Output the [x, y] coordinate of the center of the cell containing the given text.  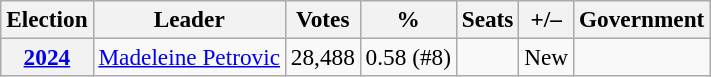
Election [47, 19]
2024 [47, 57]
+/– [546, 19]
Leader [189, 19]
Seats [488, 19]
% [408, 19]
0.58 (#8) [408, 57]
Votes [322, 19]
Madeleine Petrovic [189, 57]
Government [642, 19]
New [546, 57]
28,488 [322, 57]
